Return [x, y] of the center of cell containing provided text 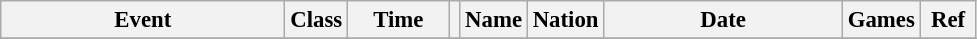
Date [724, 20]
Ref [948, 20]
Class [316, 20]
Name [494, 20]
Time [398, 20]
Nation [565, 20]
Games [881, 20]
Event [143, 20]
